Locate the cell with the specified text and output its [x, y] center coordinate. 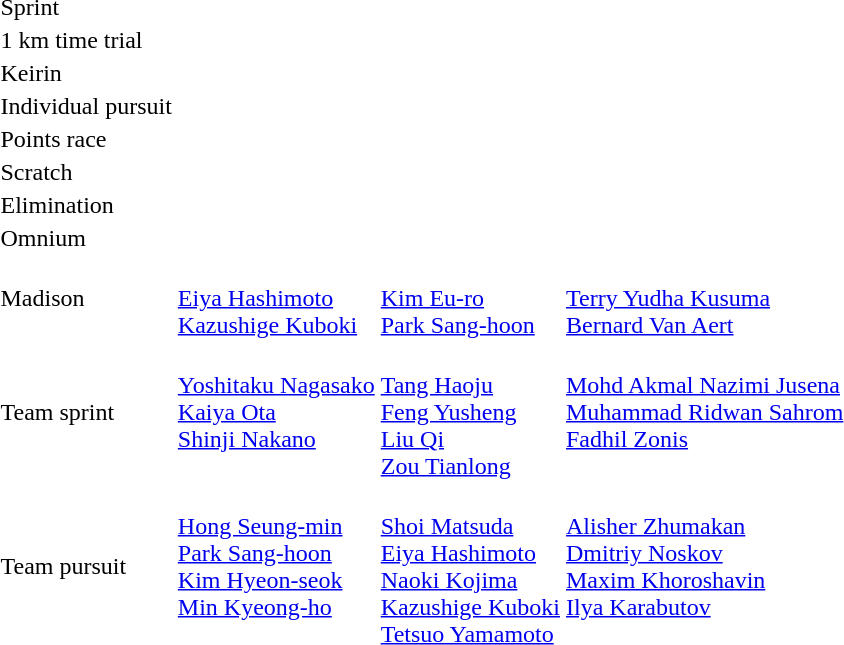
Yoshitaku NagasakoKaiya OtaShinji Nakano [276, 412]
Kim Eu-roPark Sang-hoon [470, 298]
Tang HaojuFeng YushengLiu QiZou Tianlong [470, 412]
Eiya HashimotoKazushige Kuboki [276, 298]
